Pinpoint the cell where the given text exists, returning its (X, Y) midpoint coordinate. 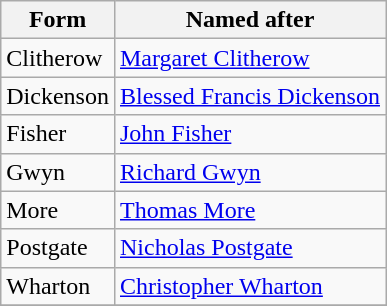
Margaret Clitherow (250, 58)
Wharton (58, 286)
Gwyn (58, 172)
Fisher (58, 134)
Nicholas Postgate (250, 248)
More (58, 210)
Christopher Wharton (250, 286)
John Fisher (250, 134)
Postgate (58, 248)
Named after (250, 20)
Richard Gwyn (250, 172)
Clitherow (58, 58)
Dickenson (58, 96)
Thomas More (250, 210)
Form (58, 20)
Blessed Francis Dickenson (250, 96)
